Output the [x, y] coordinate of the center of the cell containing the given text.  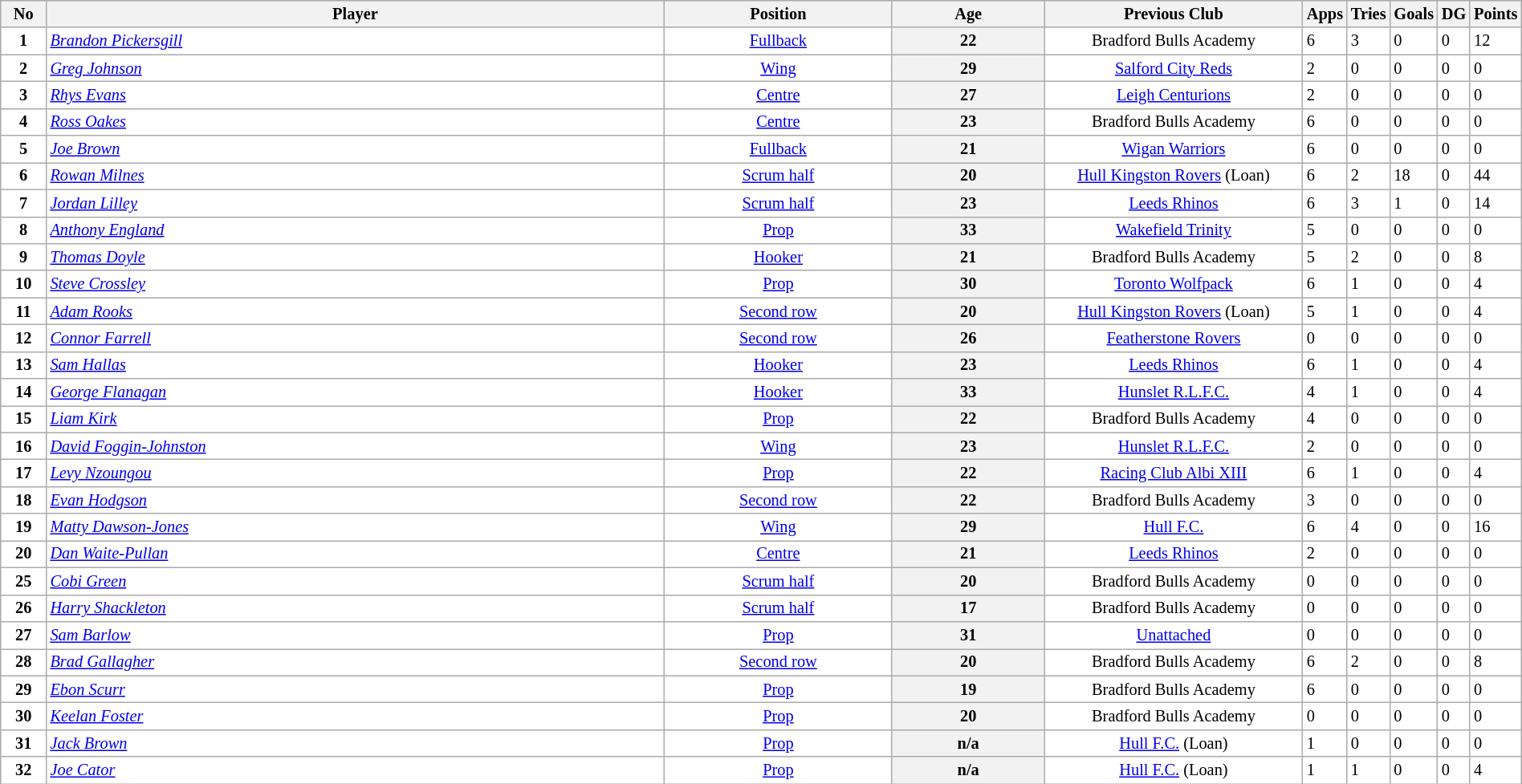
13 [24, 365]
Brad Gallagher [356, 662]
15 [24, 419]
Dan Waite-Pullan [356, 554]
Keelan Foster [356, 716]
Ebon Scurr [356, 689]
Tries [1368, 14]
10 [24, 284]
28 [24, 662]
Rhys Evans [356, 95]
Thomas Doyle [356, 257]
Rowan Milnes [356, 176]
7 [24, 203]
Unattached [1174, 635]
Liam Kirk [356, 419]
Steve Crossley [356, 284]
Joe Brown [356, 149]
Jack Brown [356, 743]
Toronto Wolfpack [1174, 284]
Connor Farrell [356, 338]
Sam Barlow [356, 635]
Wigan Warriors [1174, 149]
Salford City Reds [1174, 68]
Anthony England [356, 230]
Player [356, 14]
Sam Hallas [356, 365]
Levy Nzoungou [356, 473]
Racing Club Albi XIII [1174, 473]
Evan Hodgson [356, 500]
Wakefield Trinity [1174, 230]
Position [778, 14]
Apps [1325, 14]
32 [24, 770]
Ross Oakes [356, 122]
9 [24, 257]
Points [1496, 14]
Harry Shackleton [356, 608]
Cobi Green [356, 581]
Age [968, 14]
Matty Dawson-Jones [356, 527]
George Flanagan [356, 392]
Greg Johnson [356, 68]
Featherstone Rovers [1174, 338]
Hull F.C. [1174, 527]
Joe Cator [356, 770]
25 [24, 581]
DG [1454, 14]
Previous Club [1174, 14]
11 [24, 311]
David Foggin-Johnston [356, 446]
Adam Rooks [356, 311]
Leigh Centurions [1174, 95]
44 [1496, 176]
Brandon Pickersgill [356, 41]
Jordan Lilley [356, 203]
Goals [1414, 14]
No [24, 14]
